For the text-containing cell, return its midpoint in (X, Y) coordinate format. 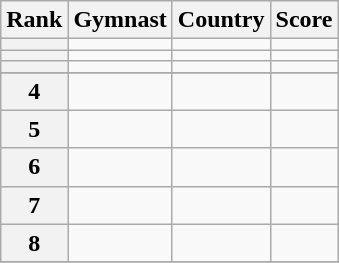
Country (221, 20)
Score (304, 20)
Rank (34, 20)
Gymnast (120, 20)
5 (34, 129)
8 (34, 243)
7 (34, 205)
4 (34, 91)
6 (34, 167)
